Return the [x, y] coordinate for the center point of the cell that contains the specified text.  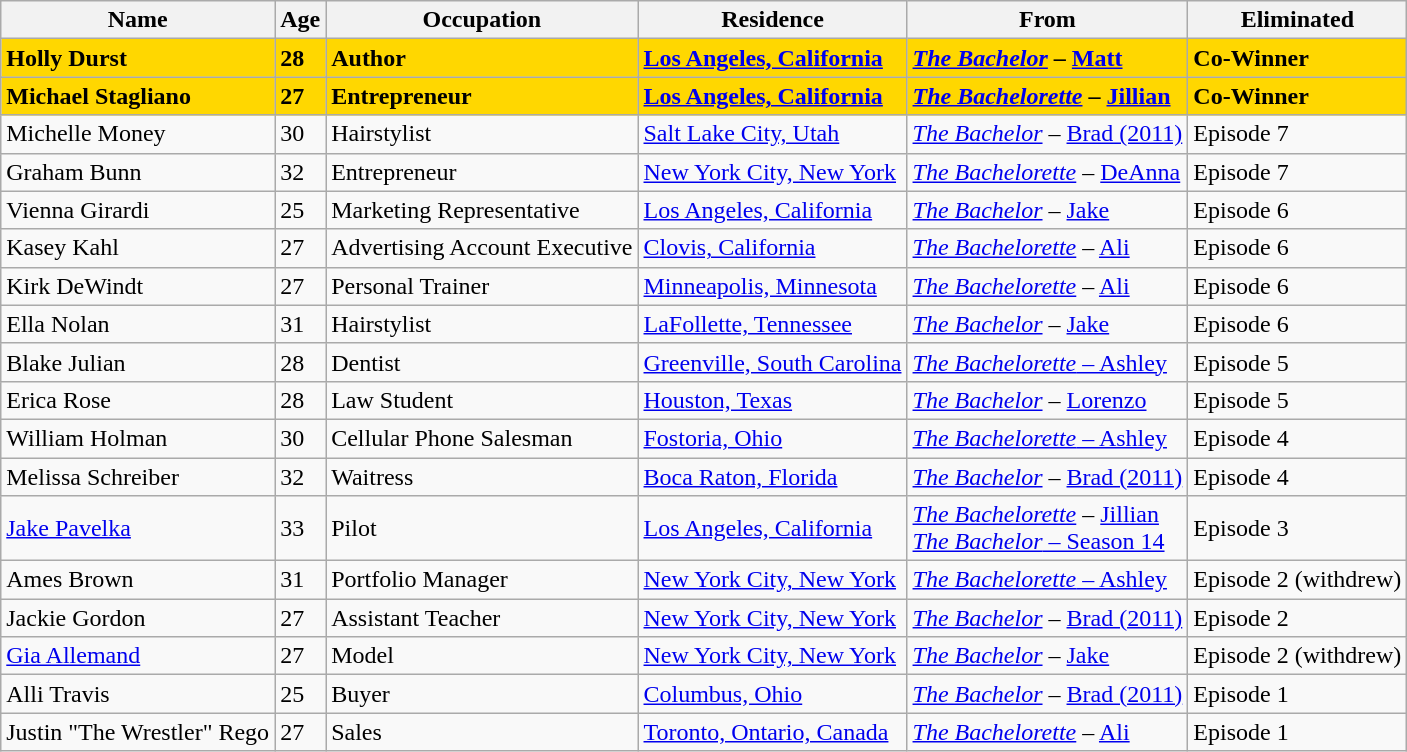
Michelle Money [138, 134]
Kasey Kahl [138, 248]
Alli Travis [138, 694]
Salt Lake City, Utah [772, 134]
William Holman [138, 438]
Personal Trainer [482, 286]
Law Student [482, 400]
Jackie Gordon [138, 618]
Episode 2 [1298, 618]
Assistant Teacher [482, 618]
Advertising Account Executive [482, 248]
Fostoria, Ohio [772, 438]
Vienna Girardi [138, 210]
Clovis, California [772, 248]
The Bachelorette – Jillian [1048, 96]
Gia Allemand [138, 656]
Cellular Phone Salesman [482, 438]
Boca Raton, Florida [772, 477]
From [1048, 20]
Waitress [482, 477]
Pilot [482, 528]
LaFollette, Tennessee [772, 324]
The Bachelor – Matt [1048, 58]
Eliminated [1298, 20]
Name [138, 20]
Jake Pavelka [138, 528]
Blake Julian [138, 362]
Melissa Schreiber [138, 477]
Erica Rose [138, 400]
Minneapolis, Minnesota [772, 286]
Houston, Texas [772, 400]
Model [482, 656]
Ames Brown [138, 580]
Justin "The Wrestler" Rego [138, 732]
Marketing Representative [482, 210]
The Bachelorette – JillianThe Bachelor – Season 14 [1048, 528]
Holly Durst [138, 58]
Greenville, South Carolina [772, 362]
Sales [482, 732]
Age [300, 20]
33 [300, 528]
Episode 3 [1298, 528]
Michael Stagliano [138, 96]
Graham Bunn [138, 172]
Residence [772, 20]
Kirk DeWindt [138, 286]
Ella Nolan [138, 324]
Dentist [482, 362]
The Bachelor – Lorenzo [1048, 400]
Author [482, 58]
Columbus, Ohio [772, 694]
Occupation [482, 20]
Toronto, Ontario, Canada [772, 732]
The Bachelorette – DeAnna [1048, 172]
Buyer [482, 694]
Portfolio Manager [482, 580]
